Search for the cell housing the specified text and yield its (x, y) center coordinate. 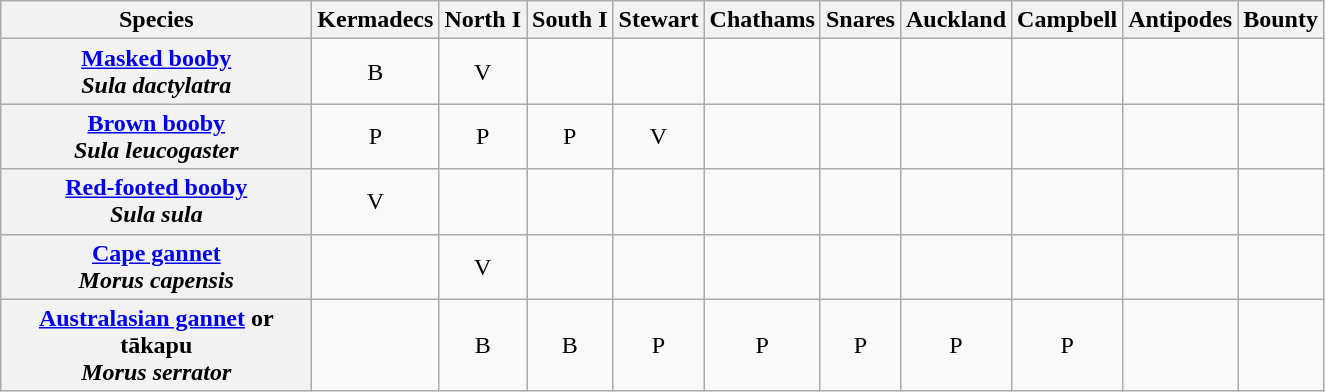
Australasian gannet or tākapuMorus serrator (156, 345)
Chathams (762, 20)
Masked boobySula dactylatra (156, 72)
Stewart (658, 20)
Campbell (1068, 20)
Cape gannetMorus capensis (156, 266)
South I (570, 20)
Brown boobySula leucogaster (156, 136)
Snares (860, 20)
Species (156, 20)
Kermadecs (376, 20)
Bounty (1281, 20)
Auckland (956, 20)
North I (483, 20)
Red-footed boobySula sula (156, 202)
Antipodes (1180, 20)
